Extract the (x, y) coordinate from the center of the cell holding the provided text.  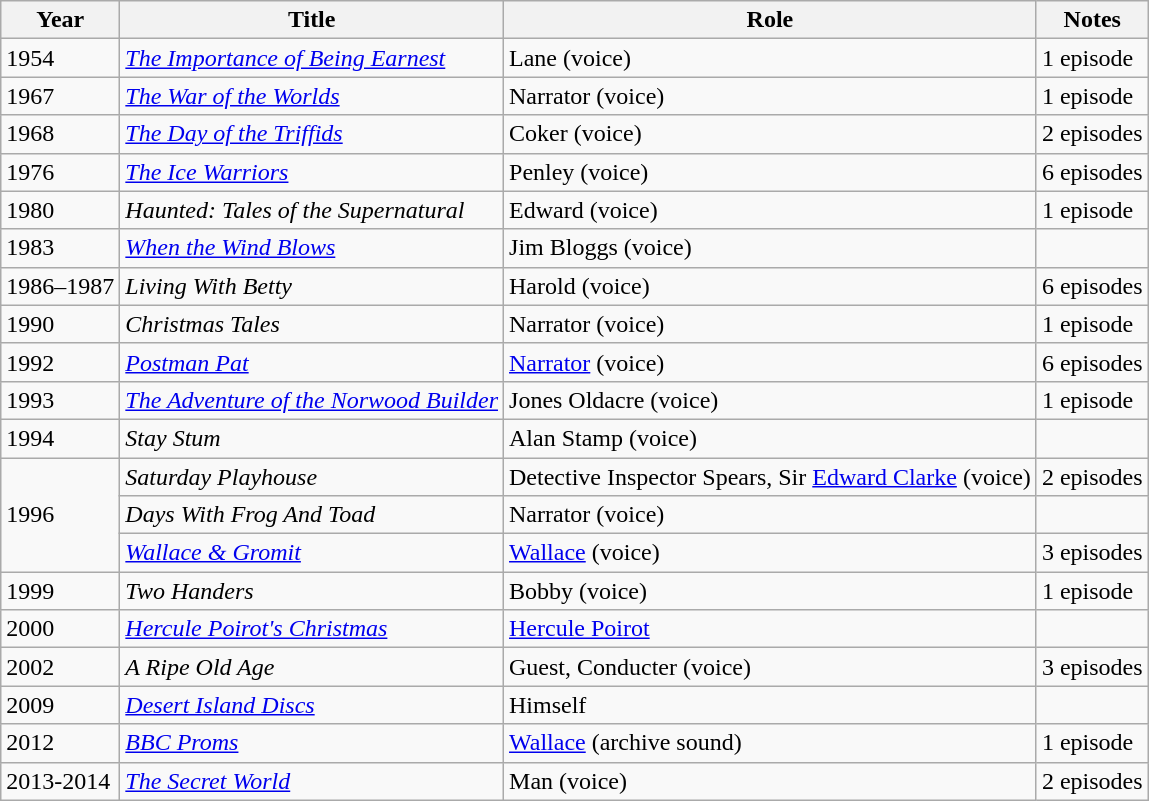
When the Wind Blows (312, 248)
The War of the Worlds (312, 96)
The Secret World (312, 781)
Christmas Tales (312, 324)
Guest, Conducter (voice) (770, 667)
Living With Betty (312, 286)
Year (60, 20)
The Day of the Triffids (312, 134)
Wallace & Gromit (312, 553)
2012 (60, 743)
Role (770, 20)
Alan Stamp (voice) (770, 438)
Two Handers (312, 591)
The Ice Warriors (312, 172)
Postman Pat (312, 362)
2002 (60, 667)
2000 (60, 629)
Harold (voice) (770, 286)
Wallace (voice) (770, 553)
BBC Proms (312, 743)
1993 (60, 400)
1990 (60, 324)
Desert Island Discs (312, 705)
2009 (60, 705)
1992 (60, 362)
1999 (60, 591)
1967 (60, 96)
1976 (60, 172)
The Adventure of the Norwood Builder (312, 400)
Saturday Playhouse (312, 477)
1986–1987 (60, 286)
The Importance of Being Earnest (312, 58)
Jones Oldacre (voice) (770, 400)
A Ripe Old Age (312, 667)
Hercule Poirot's Christmas (312, 629)
2013-2014 (60, 781)
Lane (voice) (770, 58)
Man (voice) (770, 781)
1994 (60, 438)
Days With Frog And Toad (312, 515)
Stay Stum (312, 438)
Wallace (archive sound) (770, 743)
1968 (60, 134)
1983 (60, 248)
Haunted: Tales of the Supernatural (312, 210)
1996 (60, 515)
Himself (770, 705)
Edward (voice) (770, 210)
Coker (voice) (770, 134)
Jim Bloggs (voice) (770, 248)
Detective Inspector Spears, Sir Edward Clarke (voice) (770, 477)
Bobby (voice) (770, 591)
Notes (1092, 20)
1954 (60, 58)
Hercule Poirot (770, 629)
Penley (voice) (770, 172)
Title (312, 20)
1980 (60, 210)
